For the text-containing cell, return its midpoint in (x, y) coordinate format. 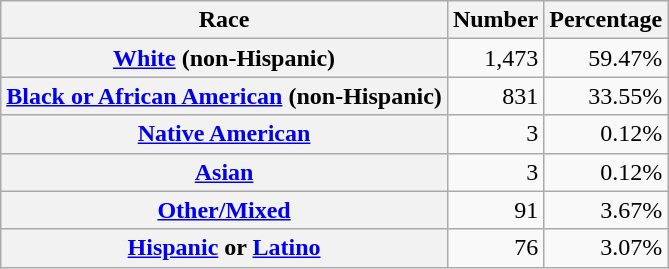
Hispanic or Latino (224, 248)
76 (495, 248)
Native American (224, 134)
Black or African American (non-Hispanic) (224, 96)
91 (495, 210)
1,473 (495, 58)
White (non-Hispanic) (224, 58)
59.47% (606, 58)
Race (224, 20)
Number (495, 20)
Asian (224, 172)
3.67% (606, 210)
831 (495, 96)
33.55% (606, 96)
3.07% (606, 248)
Other/Mixed (224, 210)
Percentage (606, 20)
